Output the (X, Y) coordinate of the center of the cell containing the given text.  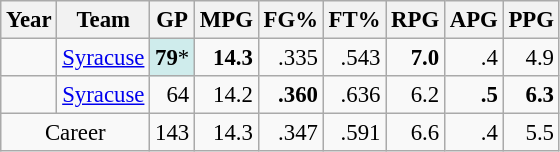
6.6 (416, 133)
Career (76, 133)
143 (172, 133)
14.2 (226, 95)
4.9 (531, 58)
.347 (290, 133)
.360 (290, 95)
.543 (354, 58)
5.5 (531, 133)
FT% (354, 20)
MPG (226, 20)
64 (172, 95)
RPG (416, 20)
.591 (354, 133)
PPG (531, 20)
.5 (474, 95)
Year (29, 20)
.636 (354, 95)
GP (172, 20)
Team (104, 20)
.335 (290, 58)
FG% (290, 20)
APG (474, 20)
6.3 (531, 95)
79* (172, 58)
6.2 (416, 95)
7.0 (416, 58)
